Determine the (x, y) coordinate at the center of the cell enclosing the given text.  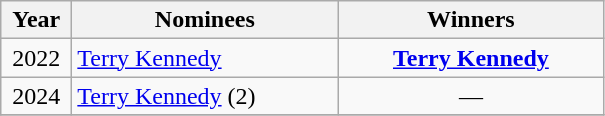
2024 (36, 96)
Year (36, 20)
Nominees (205, 20)
Winners (471, 20)
2022 (36, 58)
Terry Kennedy (2) (205, 96)
— (471, 96)
